Detect which cell encompasses the target text, then output its [x, y] center coordinate. 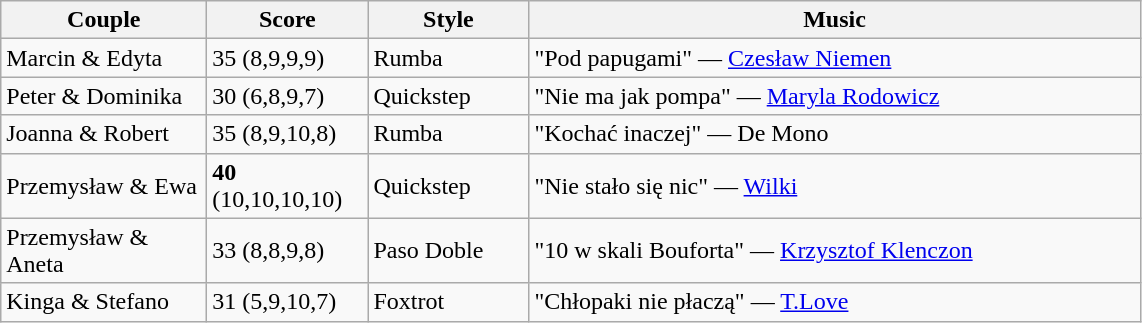
Przemysław & Ewa [104, 186]
"Pod papugami" — Czesław Niemen [834, 58]
31 (5,9,10,7) [288, 302]
Marcin & Edyta [104, 58]
"Chłopaki nie płaczą" — T.Love [834, 302]
Style [448, 20]
"Nie ma jak pompa" — Maryla Rodowicz [834, 96]
Joanna & Robert [104, 134]
Peter & Dominika [104, 96]
"Nie stało się nic" — Wilki [834, 186]
33 (8,8,9,8) [288, 250]
Przemysław & Aneta [104, 250]
30 (6,8,9,7) [288, 96]
"10 w skali Bouforta" — Krzysztof Klenczon [834, 250]
Foxtrot [448, 302]
Score [288, 20]
35 (8,9,9,9) [288, 58]
"Kochać inaczej" — De Mono [834, 134]
Paso Doble [448, 250]
Couple [104, 20]
35 (8,9,10,8) [288, 134]
Music [834, 20]
40 (10,10,10,10) [288, 186]
Kinga & Stefano [104, 302]
